Return the [x, y] coordinate for the center point of the cell that contains the specified text.  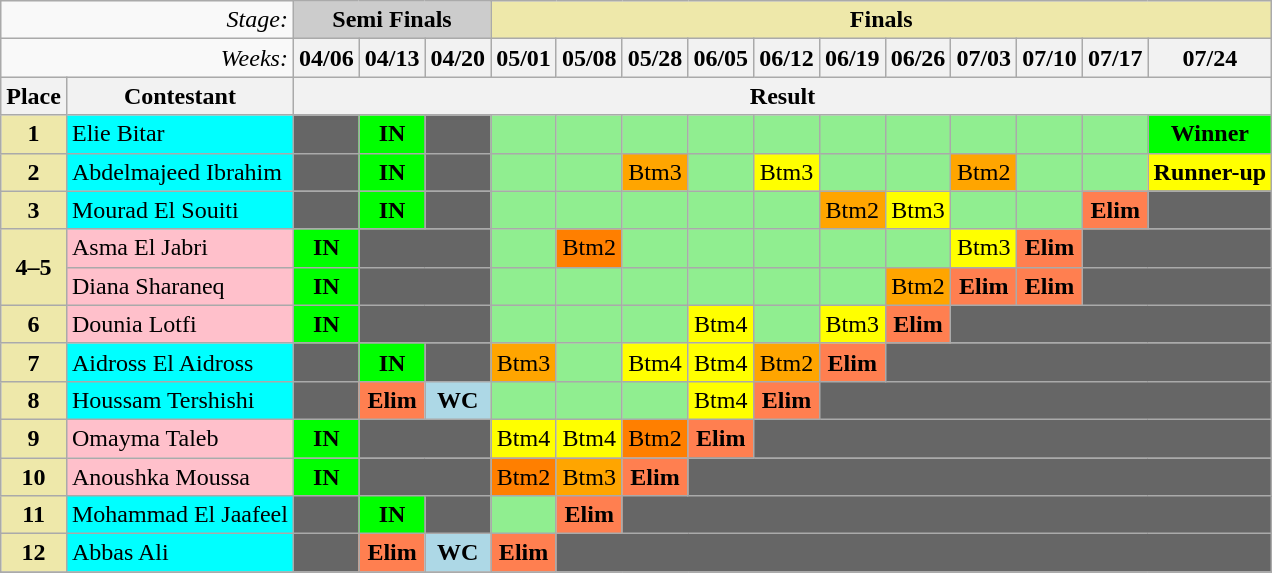
Finals [882, 20]
7 [34, 362]
Anoushka Moussa [180, 477]
Winner [1210, 134]
12 [34, 553]
05/01 [524, 58]
11 [34, 515]
Aidross El Aidross [180, 362]
Dounia Lotfi [180, 324]
Weeks: [148, 58]
Mourad El Souiti [180, 210]
10 [34, 477]
07/17 [1115, 58]
07/10 [1050, 58]
06/26 [918, 58]
Omayma Taleb [180, 438]
2 [34, 172]
07/03 [984, 58]
Semi Finals [392, 20]
06/12 [787, 58]
06/05 [721, 58]
Houssam Tershishi [180, 400]
Abbas Ali [180, 553]
04/20 [458, 58]
Runner-up [1210, 172]
05/28 [655, 58]
07/24 [1210, 58]
Place [34, 96]
Diana Sharaneq [180, 286]
6 [34, 324]
Mohammad El Jaafeel [180, 515]
04/13 [392, 58]
9 [34, 438]
05/08 [589, 58]
Result [782, 96]
3 [34, 210]
Elie Bitar [180, 134]
Asma El Jabri [180, 248]
04/06 [326, 58]
8 [34, 400]
Abdelmajeed Ibrahim [180, 172]
Contestant [180, 96]
06/19 [852, 58]
4–5 [34, 267]
Stage: [148, 20]
1 [34, 134]
